Provide the (X, Y) coordinate of the cell's center where the given text is located.  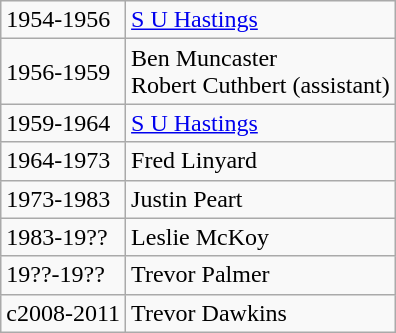
Leslie McKoy (261, 237)
Justin Peart (261, 199)
1959-1964 (64, 123)
c2008-2011 (64, 313)
1973-1983 (64, 199)
Trevor Dawkins (261, 313)
Ben MuncasterRobert Cuthbert (assistant) (261, 72)
1954-1956 (64, 20)
19??-19?? (64, 275)
Fred Linyard (261, 161)
1964-1973 (64, 161)
1983-19?? (64, 237)
Trevor Palmer (261, 275)
1956-1959 (64, 72)
